Locate the cell with the specified text and output its [x, y] center coordinate. 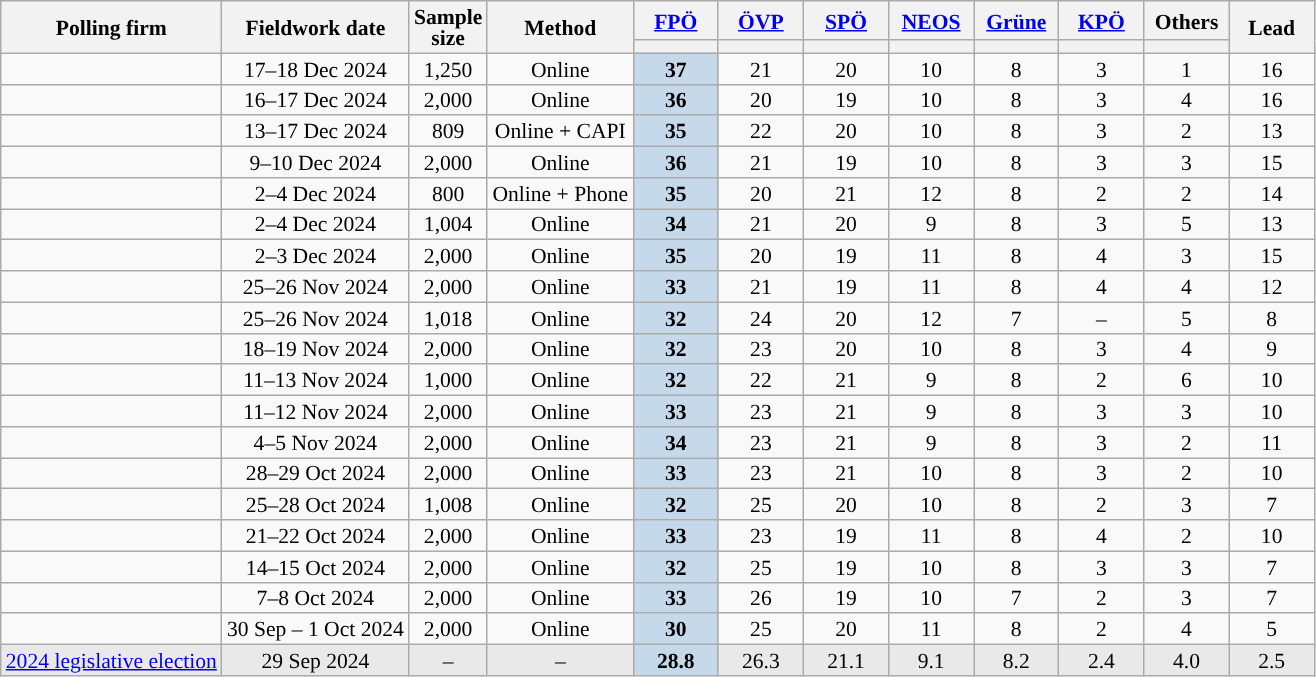
28.8 [676, 660]
17–18 Dec 2024 [316, 68]
1,000 [448, 380]
30 [676, 630]
Online + CAPI [560, 132]
1 [1186, 68]
26.3 [760, 660]
21.1 [846, 660]
ÖVP [760, 20]
2024 legislative election [112, 660]
1,018 [448, 318]
FPÖ [676, 20]
29 Sep 2024 [316, 660]
11–13 Nov 2024 [316, 380]
18–19 Nov 2024 [316, 348]
24 [760, 318]
NEOS [932, 20]
2.5 [1272, 660]
14 [1272, 194]
11–12 Nov 2024 [316, 412]
Method [560, 27]
30 Sep – 1 Oct 2024 [316, 630]
7–8 Oct 2024 [316, 598]
25–28 Oct 2024 [316, 504]
Others [1186, 20]
2–3 Dec 2024 [316, 256]
SPÖ [846, 20]
Polling firm [112, 27]
800 [448, 194]
1,004 [448, 224]
4–5 Nov 2024 [316, 442]
2.4 [1102, 660]
Lead [1272, 27]
Fieldwork date [316, 27]
4.0 [1186, 660]
14–15 Oct 2024 [316, 566]
13–17 Dec 2024 [316, 132]
1,008 [448, 504]
26 [760, 598]
16–17 Dec 2024 [316, 100]
Grüne [1016, 20]
Samplesize [448, 27]
37 [676, 68]
9–10 Dec 2024 [316, 162]
8.2 [1016, 660]
809 [448, 132]
9.1 [932, 660]
KPÖ [1102, 20]
1,250 [448, 68]
21–22 Oct 2024 [316, 536]
28–29 Oct 2024 [316, 474]
Online + Phone [560, 194]
6 [1186, 380]
